Capture the cell that displays the provided text and extract its [X, Y] central coordinate. 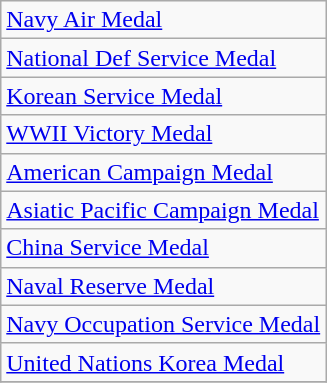
WWII Victory Medal [164, 134]
Navy Occupation Service Medal [164, 324]
Korean Service Medal [164, 96]
Asiatic Pacific Campaign Medal [164, 210]
United Nations Korea Medal [164, 362]
Navy Air Medal [164, 20]
China Service Medal [164, 248]
National Def Service Medal [164, 58]
American Campaign Medal [164, 172]
Naval Reserve Medal [164, 286]
